Capture the cell that displays the provided text and extract its (x, y) central coordinate. 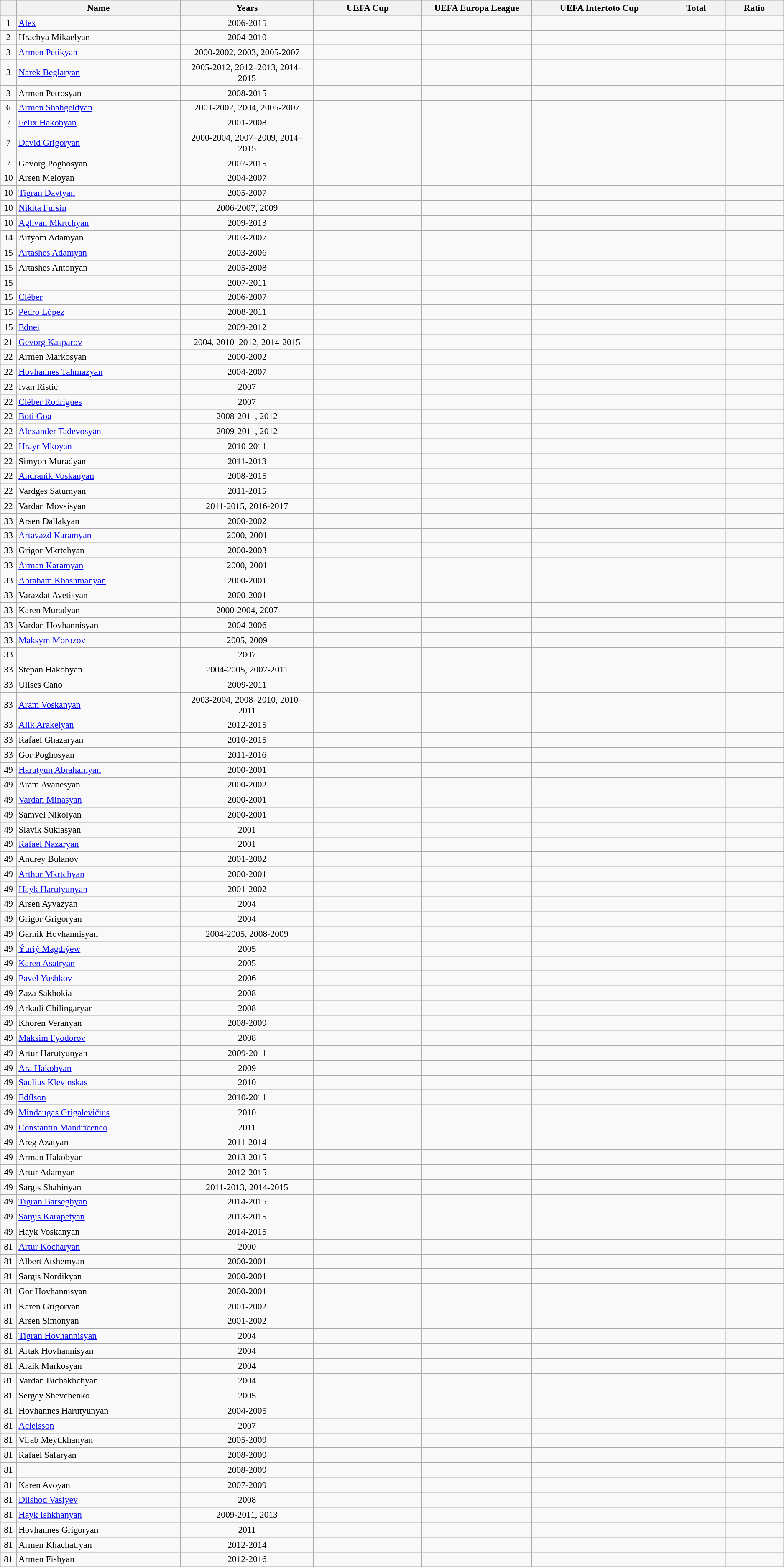
Vardan Bichakhchyan (98, 1381)
2004-2005 (247, 1411)
Areg Azatyan (98, 1143)
Stepan Hakobyan (98, 670)
2006-2007, 2009 (247, 208)
2000-2004, 2007 (247, 611)
Total (697, 8)
Artavazd Karamyan (98, 536)
Vardan Minasyan (98, 800)
Name (98, 8)
Hayk Ishkhanyan (98, 1515)
UEFA Intertoto Cup (599, 8)
Ratio (754, 8)
Karen Asatryan (98, 964)
Tigran Hovhannisyan (98, 1336)
Artashes Adamyan (98, 253)
2003-2004, 2008–2010, 2010–2011 (247, 705)
Gor Poghosyan (98, 755)
Cléber Rodrigues (98, 402)
2011-2014 (247, 1143)
Dilshod Vasiyev (98, 1500)
2004, 2010–2012, 2014-2015 (247, 342)
Garnik Hovhannisyan (98, 934)
2011-2016 (247, 755)
2012-2016 (247, 1559)
Armen Petikyan (98, 53)
Tigran Davtyan (98, 193)
Andrey Bulanov (98, 859)
2006-2015 (247, 23)
Mindaugas Grigalevičius (98, 1113)
Arthur Mkrtchyan (98, 874)
Narek Beglaryan (98, 73)
Boti Goa (98, 417)
2004-2006 (247, 625)
2009-2012 (247, 327)
Artyom Adamyan (98, 238)
2000-2004, 2007–2009, 2014–2015 (247, 143)
2009-2011, 2012 (247, 432)
Hovhannes Grigoryan (98, 1530)
Gor Hovhannisyan (98, 1291)
2009-2013 (247, 223)
Simyon Muradyan (98, 461)
2001-2008 (247, 123)
Alik Arakelyan (98, 725)
Pavel Yushkov (98, 979)
Armen Khachatryan (98, 1545)
2008-2011, 2012 (247, 417)
1 (8, 23)
2003-2006 (247, 253)
Vardan Movsisyan (98, 506)
2005, 2009 (247, 640)
2005-2012, 2012–2013, 2014–2015 (247, 73)
6 (8, 108)
Arkadi Chilingaryan (98, 1008)
2011-2015, 2016-2017 (247, 506)
2005-2009 (247, 1440)
Cléber (98, 297)
Rafael Safaryan (98, 1455)
Alexander Tadevosyan (98, 432)
2000 (247, 1247)
Artur Harutyunyan (98, 1053)
Vardges Satumyan (98, 491)
Alex (98, 23)
Zaza Sakhokia (98, 994)
2007-2011 (247, 283)
Rafael Nazaryan (98, 844)
21 (8, 342)
Andranik Voskanyan (98, 476)
David Grigoryan (98, 143)
2005-2008 (247, 268)
Hayk Harutyunyan (98, 889)
Ýuriý Magdiýew (98, 949)
Artashes Antonyan (98, 268)
2011-2013 (247, 461)
2003-2007 (247, 238)
Years (247, 8)
Grigor Grigoryan (98, 919)
Karen Grigoryan (98, 1306)
Maksim Fyodorov (98, 1038)
Hrachya Mikaelyan (98, 38)
Hovhannes Tahmazyan (98, 372)
Hayk Voskanyan (98, 1232)
Araik Markosyan (98, 1366)
2007-2009 (247, 1485)
Hrayr Mkoyan (98, 447)
Aram Avanesyan (98, 785)
Arsen Simonyan (98, 1321)
Saulius Klevinskas (98, 1083)
Samvel Nikolyan (98, 815)
Ivan Ristić (98, 387)
Khoren Veranyan (98, 1023)
2004-2005, 2007-2011 (247, 670)
2006-2007 (247, 297)
2010-2015 (247, 740)
Armen Fishyan (98, 1559)
Ulises Cano (98, 685)
Slavik Sukiasyan (98, 830)
Varazdat Avetisyan (98, 596)
2 (8, 38)
Sargis Nordikyan (98, 1277)
Felix Hakobyan (98, 123)
Arman Hakobyan (98, 1158)
Albert Atshemyan (98, 1262)
Vardan Hovhannisyan (98, 625)
2000-2003 (247, 551)
2009 (247, 1068)
2009-2011, 2013 (247, 1515)
Tigran Barseghyan (98, 1202)
Armen Shahgeldyan (98, 108)
2007-2015 (247, 164)
Nikita Fursin (98, 208)
Arsen Meloyan (98, 178)
2011-2015 (247, 491)
Artur Adamyan (98, 1172)
Virab Meytikhanyan (98, 1440)
Pedro López (98, 312)
Maksym Morozov (98, 640)
Sargis Shahinyan (98, 1187)
2004-2005, 2008-2009 (247, 934)
Armen Petrosyan (98, 93)
Armen Markosyan (98, 357)
Abraham Khashmanyan (98, 580)
Harutyun Abrahamyan (98, 770)
Edílson (98, 1098)
Rafael Ghazaryan (98, 740)
2005-2007 (247, 193)
2006 (247, 979)
Hovhannes Harutyunyan (98, 1411)
Acleisson (98, 1426)
Arsen Ayvazyan (98, 904)
Sargis Karapetyan (98, 1217)
2004-2010 (247, 38)
2001-2002, 2004, 2005-2007 (247, 108)
Sergey Shevchenko (98, 1396)
Grigor Mkrtchyan (98, 551)
Artak Hovhannisyan (98, 1351)
Gevorg Kasparov (98, 342)
Gevorg Poghosyan (98, 164)
2012-2014 (247, 1545)
14 (8, 238)
Aghvan Mkrtchyan (98, 223)
Arman Karamyan (98, 566)
UEFA Europa League (477, 8)
Ara Hakobyan (98, 1068)
Karen Muradyan (98, 611)
2000-2002, 2003, 2005-2007 (247, 53)
2008-2011 (247, 312)
Karen Avoyan (98, 1485)
Artur Kocharyan (98, 1247)
UEFA Cup (368, 8)
Ednei (98, 327)
2011-2013, 2014-2015 (247, 1187)
Arsen Dallakyan (98, 521)
Aram Voskanyan (98, 705)
Constantin Mandrîcenco (98, 1127)
